For the text-containing cell, return its midpoint in [x, y] coordinate format. 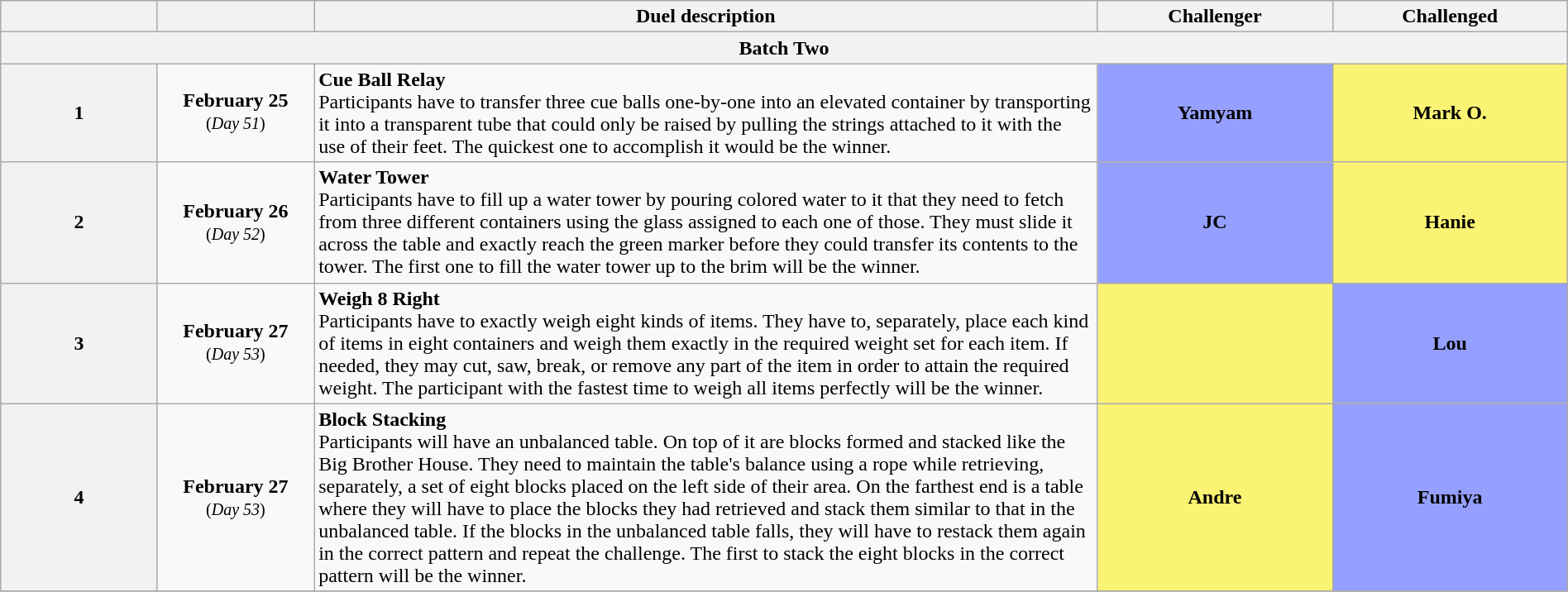
4 [79, 498]
3 [79, 343]
February 26(Day 52) [235, 222]
Fumiya [1450, 498]
February 25(Day 51) [235, 112]
Challenged [1450, 17]
Lou [1450, 343]
Batch Two [784, 48]
2 [79, 222]
Mark O. [1450, 112]
Duel description [706, 17]
JC [1215, 222]
Andre [1215, 498]
Hanie [1450, 222]
1 [79, 112]
Challenger [1215, 17]
Yamyam [1215, 112]
